Determine the [X, Y] coordinate at the center of the cell enclosing the given text.  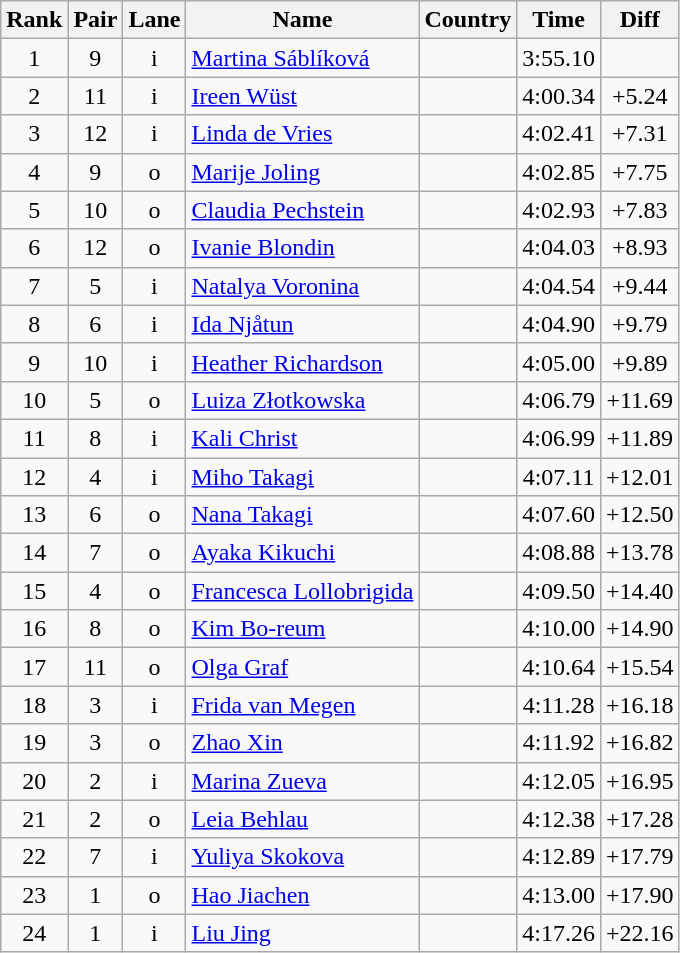
+16.95 [640, 781]
4:04.90 [559, 324]
Ireen Wüst [302, 96]
Kali Christ [302, 438]
Liu Jing [302, 933]
3:55.10 [559, 58]
+9.89 [640, 362]
23 [34, 895]
Yuliya Skokova [302, 857]
+5.24 [640, 96]
Luiza Złotkowska [302, 400]
18 [34, 705]
Heather Richardson [302, 362]
4:12.38 [559, 819]
Claudia Pechstein [302, 210]
17 [34, 667]
4:11.92 [559, 743]
Marina Zueva [302, 781]
4:07.11 [559, 477]
+12.01 [640, 477]
Ida Njåtun [302, 324]
+8.93 [640, 248]
+13.78 [640, 553]
+16.82 [640, 743]
Ayaka Kikuchi [302, 553]
20 [34, 781]
+11.89 [640, 438]
4:09.50 [559, 591]
Kim Bo-reum [302, 629]
4:07.60 [559, 515]
4:02.85 [559, 172]
+22.16 [640, 933]
19 [34, 743]
Martina Sáblíková [302, 58]
+17.79 [640, 857]
+14.90 [640, 629]
4:06.99 [559, 438]
Hao Jiachen [302, 895]
4:04.54 [559, 286]
+7.31 [640, 134]
4:06.79 [559, 400]
24 [34, 933]
+16.18 [640, 705]
22 [34, 857]
Ivanie Blondin [302, 248]
4:00.34 [559, 96]
4:11.28 [559, 705]
4:13.00 [559, 895]
+9.44 [640, 286]
Rank [34, 20]
4:05.00 [559, 362]
+17.90 [640, 895]
4:08.88 [559, 553]
16 [34, 629]
Francesca Lollobrigida [302, 591]
4:02.41 [559, 134]
Linda de Vries [302, 134]
4:12.05 [559, 781]
21 [34, 819]
+15.54 [640, 667]
Time [559, 20]
4:04.03 [559, 248]
4:17.26 [559, 933]
+7.75 [640, 172]
Country [468, 20]
4:10.00 [559, 629]
+12.50 [640, 515]
Marije Joling [302, 172]
Natalya Voronina [302, 286]
13 [34, 515]
Olga Graf [302, 667]
+14.40 [640, 591]
Frida van Megen [302, 705]
+17.28 [640, 819]
Lane [154, 20]
+11.69 [640, 400]
4:12.89 [559, 857]
Leia Behlau [302, 819]
+9.79 [640, 324]
15 [34, 591]
Miho Takagi [302, 477]
+7.83 [640, 210]
Name [302, 20]
4:10.64 [559, 667]
Pair [96, 20]
4:02.93 [559, 210]
14 [34, 553]
Diff [640, 20]
Zhao Xin [302, 743]
Nana Takagi [302, 515]
